Provide the (x, y) coordinate of the cell's center where the given text is located.  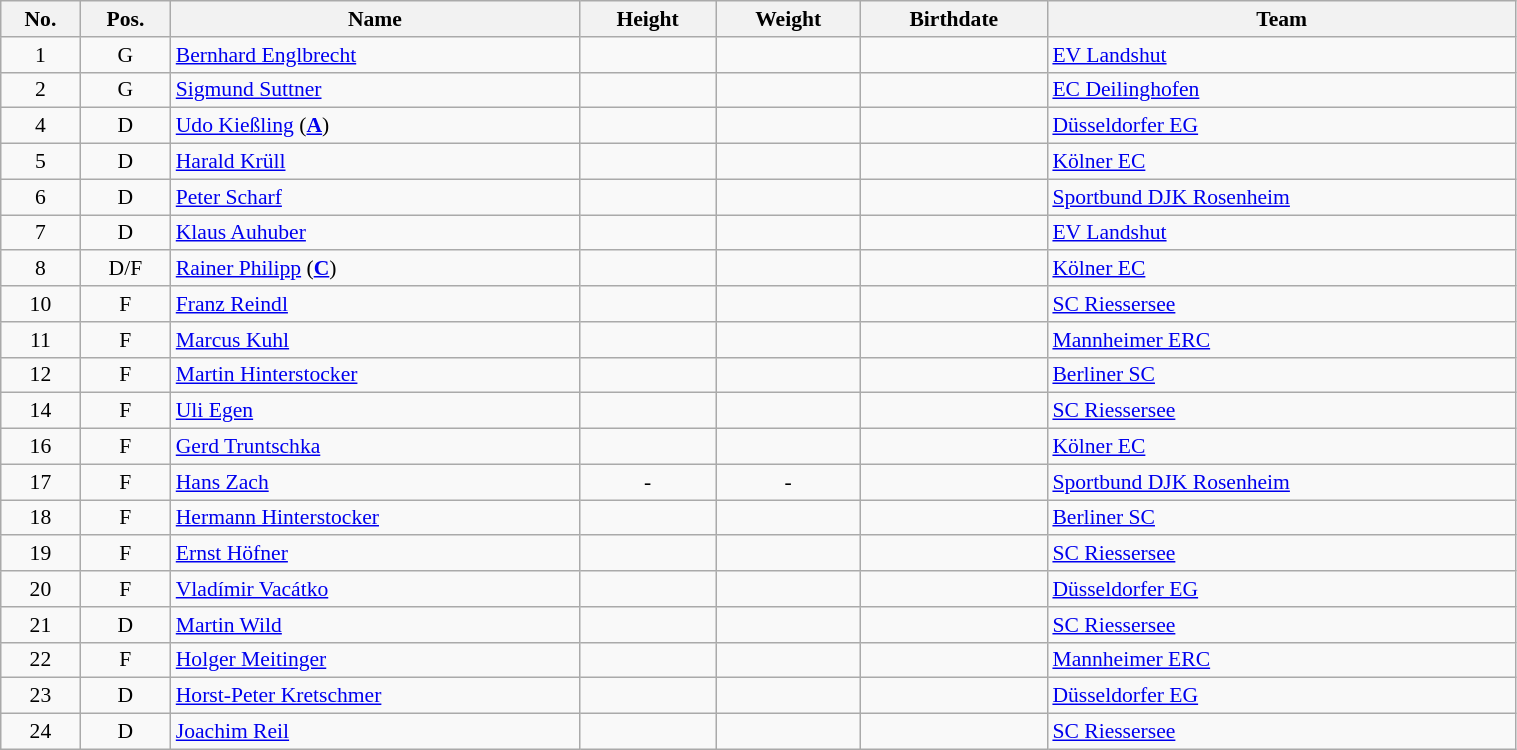
Vladímir Vacátko (375, 589)
2 (40, 90)
5 (40, 162)
Sigmund Suttner (375, 90)
Franz Reindl (375, 304)
Team (1282, 19)
Pos. (126, 19)
16 (40, 447)
14 (40, 411)
20 (40, 589)
8 (40, 269)
No. (40, 19)
Holger Meitinger (375, 660)
Ernst Höfner (375, 554)
Martin Wild (375, 625)
4 (40, 126)
Gerd Truntschka (375, 447)
Peter Scharf (375, 197)
Weight (788, 19)
10 (40, 304)
Uli Egen (375, 411)
12 (40, 375)
7 (40, 233)
11 (40, 340)
17 (40, 482)
19 (40, 554)
6 (40, 197)
Hans Zach (375, 482)
Harald Krüll (375, 162)
Martin Hinterstocker (375, 375)
Horst-Peter Kretschmer (375, 696)
24 (40, 732)
23 (40, 696)
Height (648, 19)
Rainer Philipp (C) (375, 269)
Klaus Auhuber (375, 233)
18 (40, 518)
D/F (126, 269)
21 (40, 625)
Marcus Kuhl (375, 340)
Joachim Reil (375, 732)
1 (40, 55)
Udo Kießling (A) (375, 126)
22 (40, 660)
EC Deilinghofen (1282, 90)
Birthdate (954, 19)
Bernhard Englbrecht (375, 55)
Name (375, 19)
Hermann Hinterstocker (375, 518)
